Determine the [x, y] coordinate at the center of the cell enclosing the given text.  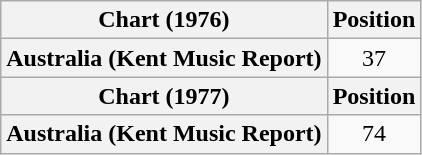
74 [374, 134]
37 [374, 58]
Chart (1976) [164, 20]
Chart (1977) [164, 96]
